Scan for the cell matching the given text and deliver its (X, Y) coordinate at center. 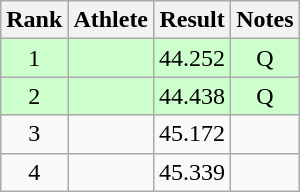
3 (34, 134)
1 (34, 58)
2 (34, 96)
Result (192, 20)
Athlete (111, 20)
44.252 (192, 58)
Rank (34, 20)
44.438 (192, 96)
Notes (265, 20)
4 (34, 172)
45.172 (192, 134)
45.339 (192, 172)
